Output the [X, Y] coordinate of the center of the cell containing the given text.  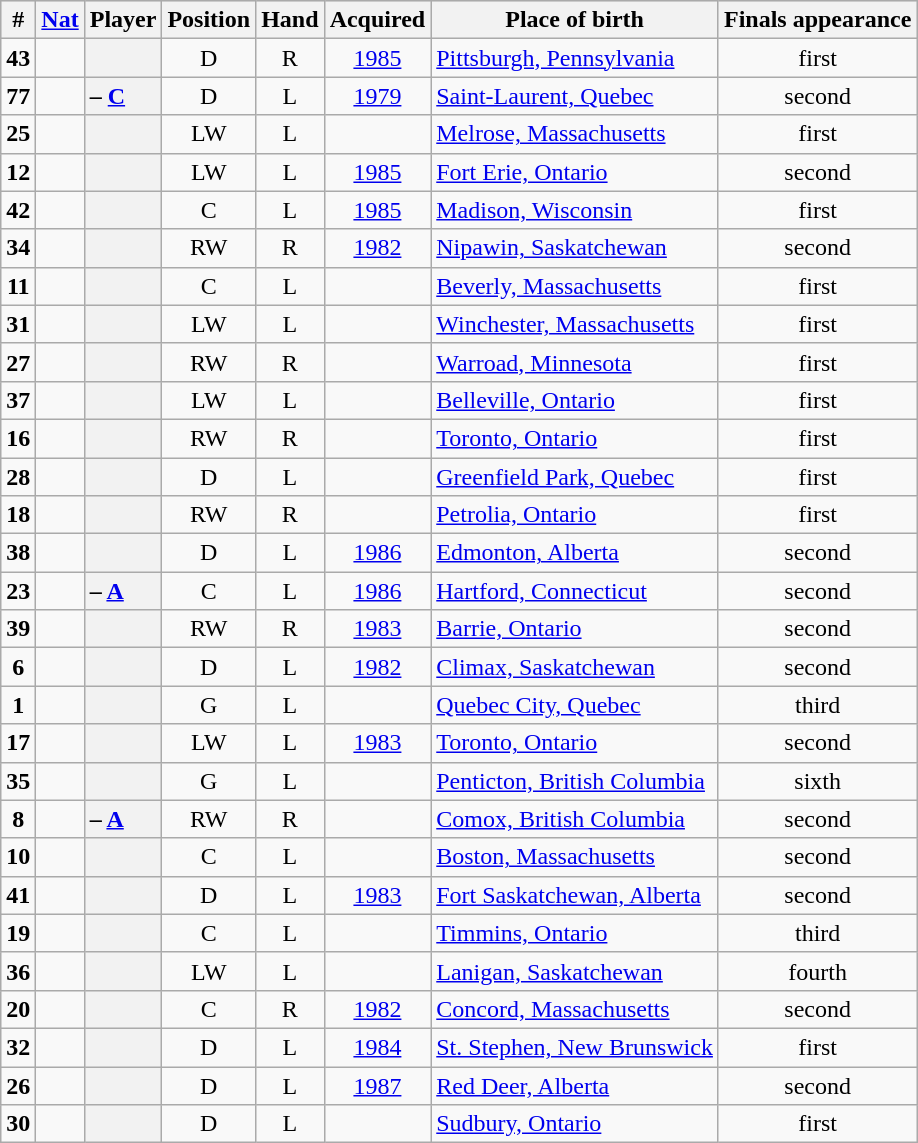
35 [18, 781]
1 [18, 705]
31 [18, 324]
37 [18, 400]
Barrie, Ontario [575, 629]
28 [18, 477]
26 [18, 1085]
1979 [378, 96]
1987 [378, 1085]
Quebec City, Quebec [575, 705]
Petrolia, Ontario [575, 515]
32 [18, 1047]
Greenfield Park, Quebec [575, 477]
25 [18, 134]
sixth [817, 781]
Fort Erie, Ontario [575, 172]
Red Deer, Alberta [575, 1085]
Beverly, Massachusetts [575, 286]
# [18, 20]
Nipawin, Saskatchewan [575, 248]
Fort Saskatchewan, Alberta [575, 895]
Madison, Wisconsin [575, 210]
23 [18, 591]
Place of birth [575, 20]
20 [18, 1009]
18 [18, 515]
Position [209, 20]
17 [18, 743]
43 [18, 58]
Winchester, Massachusetts [575, 324]
Warroad, Minnesota [575, 362]
Boston, Massachusetts [575, 857]
19 [18, 933]
Player [123, 20]
11 [18, 286]
Concord, Massachusetts [575, 1009]
Pittsburgh, Pennsylvania [575, 58]
30 [18, 1124]
8 [18, 819]
Comox, British Columbia [575, 819]
38 [18, 553]
Saint-Laurent, Quebec [575, 96]
1984 [378, 1047]
77 [18, 96]
Hartford, Connecticut [575, 591]
Sudbury, Ontario [575, 1124]
Belleville, Ontario [575, 400]
Edmonton, Alberta [575, 553]
6 [18, 667]
Timmins, Ontario [575, 933]
Acquired [378, 20]
12 [18, 172]
Melrose, Massachusetts [575, 134]
Penticton, British Columbia [575, 781]
10 [18, 857]
Lanigan, Saskatchewan [575, 971]
34 [18, 248]
St. Stephen, New Brunswick [575, 1047]
41 [18, 895]
Nat [60, 20]
39 [18, 629]
fourth [817, 971]
16 [18, 438]
27 [18, 362]
Finals appearance [817, 20]
Climax, Saskatchewan [575, 667]
36 [18, 971]
– C [123, 96]
42 [18, 210]
Hand [290, 20]
